Determine the (x, y) coordinate at the center of the cell enclosing the given text.  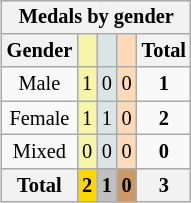
Medals by gender (96, 17)
Female (40, 118)
3 (164, 185)
Gender (40, 51)
Mixed (40, 152)
Male (40, 84)
